Find where the given text appears and provide that cell's center as [x, y] coordinate. 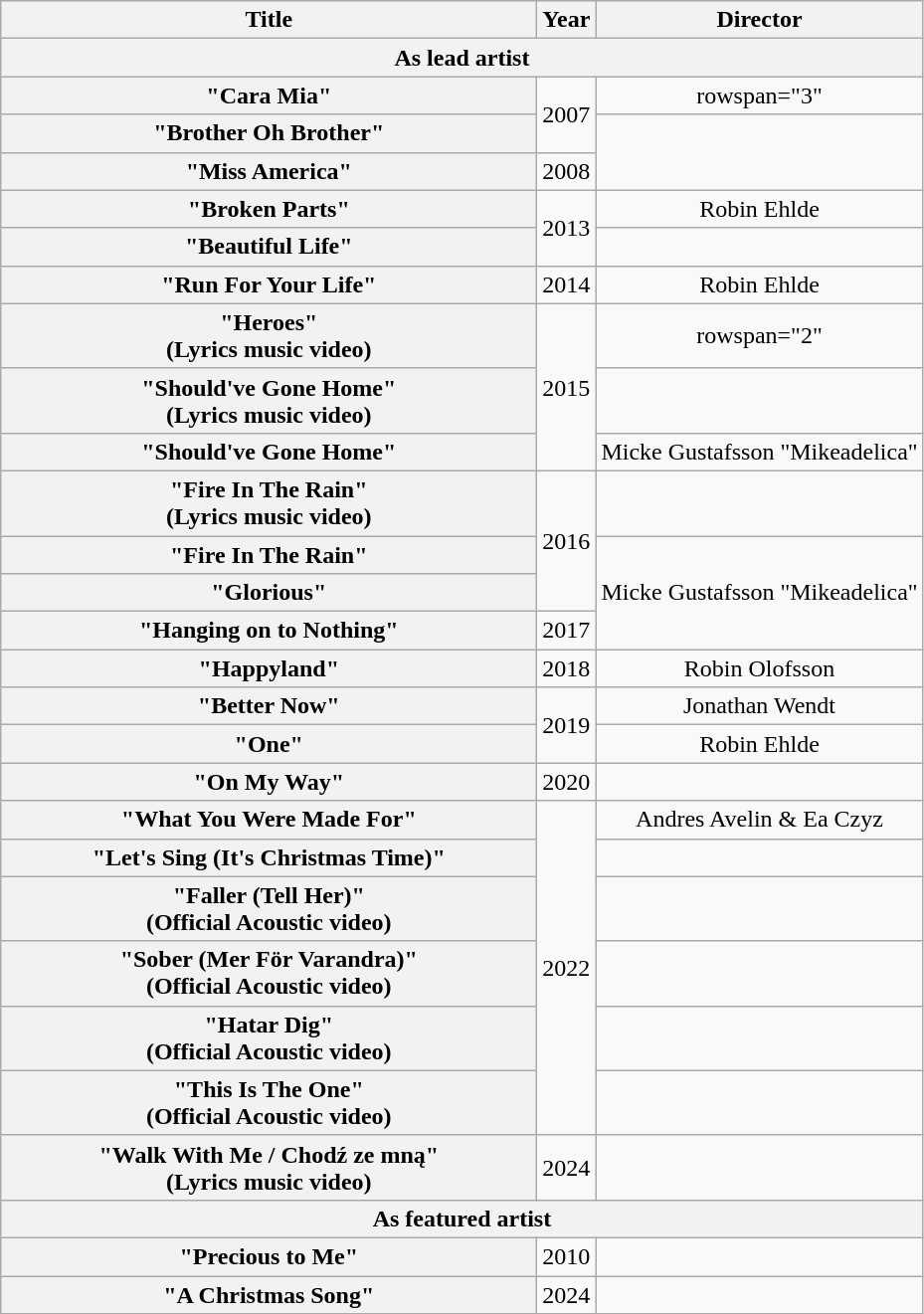
"Fire In The Rain" [269, 554]
Title [269, 20]
"A Christmas Song" [269, 1294]
"Let's Sing (It's Christmas Time)" [269, 857]
"Hanging on to Nothing" [269, 631]
Andres Avelin & Ea Czyz [760, 820]
As lead artist [462, 58]
2015 [567, 387]
"Should've Gone Home"(Lyrics music video) [269, 400]
rowspan="2" [760, 336]
As featured artist [462, 1219]
2022 [567, 968]
2017 [567, 631]
"Hatar Dig"(Official Acoustic video) [269, 1038]
"Miss America" [269, 171]
2007 [567, 114]
"Happyland" [269, 668]
"This Is The One"(Official Acoustic video) [269, 1102]
2010 [567, 1256]
"One" [269, 744]
"Fire In The Rain"(Lyrics music video) [269, 503]
"Glorious" [269, 593]
"Should've Gone Home" [269, 452]
"On My Way" [269, 782]
"Better Now" [269, 706]
"Sober (Mer För Varandra)" (Official Acoustic video) [269, 973]
Director [760, 20]
2016 [567, 541]
"Walk With Me / Chodź ze mną"(Lyrics music video) [269, 1168]
"Broken Parts" [269, 209]
"Brother Oh Brother" [269, 133]
"Beautiful Life" [269, 247]
2018 [567, 668]
"Cara Mia" [269, 95]
2014 [567, 284]
Jonathan Wendt [760, 706]
"Heroes"(Lyrics music video) [269, 336]
2008 [567, 171]
2019 [567, 725]
2013 [567, 228]
"Precious to Me" [269, 1256]
Year [567, 20]
rowspan="3" [760, 95]
"Run For Your Life" [269, 284]
"What You Were Made For" [269, 820]
"Faller (Tell Her)"(Official Acoustic video) [269, 909]
Robin Olofsson [760, 668]
2020 [567, 782]
